Extract the [X, Y] coordinate from the center of the cell holding the provided text.  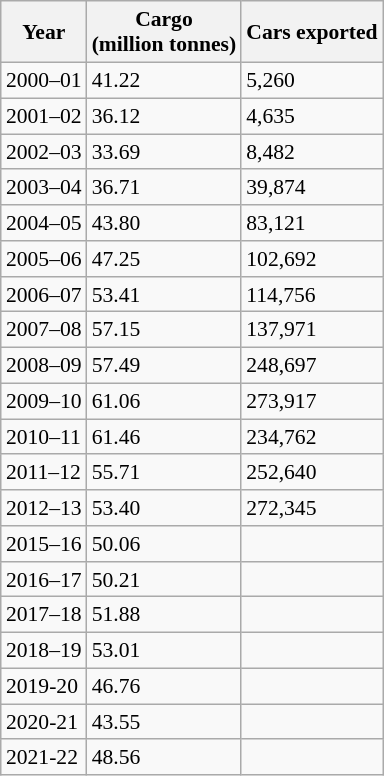
53.40 [164, 508]
114,756 [312, 294]
Cars exported [312, 32]
43.80 [164, 223]
57.49 [164, 365]
46.76 [164, 686]
2001–02 [44, 116]
55.71 [164, 472]
2017–18 [44, 615]
2021-22 [44, 757]
2016–17 [44, 579]
4,635 [312, 116]
2008–09 [44, 365]
53.01 [164, 650]
47.25 [164, 259]
2006–07 [44, 294]
2007–08 [44, 330]
2000–01 [44, 80]
51.88 [164, 615]
2019-20 [44, 686]
43.55 [164, 722]
36.71 [164, 187]
53.41 [164, 294]
2010–11 [44, 437]
33.69 [164, 152]
272,345 [312, 508]
248,697 [312, 365]
2004–05 [44, 223]
137,971 [312, 330]
8,482 [312, 152]
5,260 [312, 80]
2012–13 [44, 508]
2015–16 [44, 544]
57.15 [164, 330]
48.56 [164, 757]
50.06 [164, 544]
61.06 [164, 401]
50.21 [164, 579]
41.22 [164, 80]
Cargo(million tonnes) [164, 32]
83,121 [312, 223]
102,692 [312, 259]
234,762 [312, 437]
2020-21 [44, 722]
2011–12 [44, 472]
2009–10 [44, 401]
39,874 [312, 187]
61.46 [164, 437]
2005–06 [44, 259]
273,917 [312, 401]
2002–03 [44, 152]
2018–19 [44, 650]
Year [44, 32]
252,640 [312, 472]
36.12 [164, 116]
2003–04 [44, 187]
